Return [X, Y] of the center of cell containing provided text 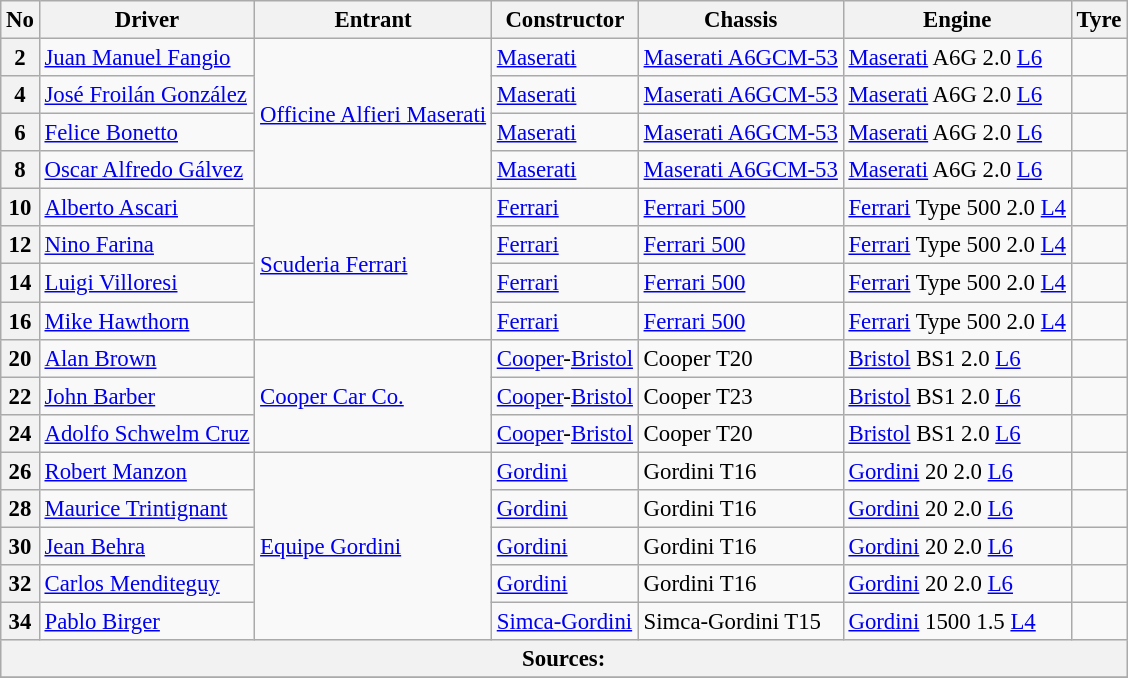
Simca-Gordini T15 [740, 621]
Officine Alfieri Maserati [374, 114]
Maurice Trintignant [147, 509]
Luigi Villoresi [147, 283]
Equipe Gordini [374, 546]
26 [20, 471]
Adolfo Schwelm Cruz [147, 433]
Pablo Birger [147, 621]
6 [20, 133]
32 [20, 584]
Sources: [564, 659]
Jean Behra [147, 546]
20 [20, 358]
12 [20, 245]
Cooper T23 [740, 396]
José Froilán González [147, 95]
Scuderia Ferrari [374, 264]
John Barber [147, 396]
22 [20, 396]
2 [20, 58]
4 [20, 95]
24 [20, 433]
Gordini 1500 1.5 L4 [957, 621]
Cooper Car Co. [374, 396]
Felice Bonetto [147, 133]
Alberto Ascari [147, 208]
Tyre [1098, 20]
No [20, 20]
16 [20, 321]
Mike Hawthorn [147, 321]
Oscar Alfredo Gálvez [147, 170]
Robert Manzon [147, 471]
Alan Brown [147, 358]
Simca-Gordini [564, 621]
Carlos Menditeguy [147, 584]
28 [20, 509]
Entrant [374, 20]
30 [20, 546]
14 [20, 283]
8 [20, 170]
10 [20, 208]
34 [20, 621]
Juan Manuel Fangio [147, 58]
Constructor [564, 20]
Driver [147, 20]
Engine [957, 20]
Chassis [740, 20]
Nino Farina [147, 245]
